From the cell containing the given text, extract its center point as [x, y] coordinate. 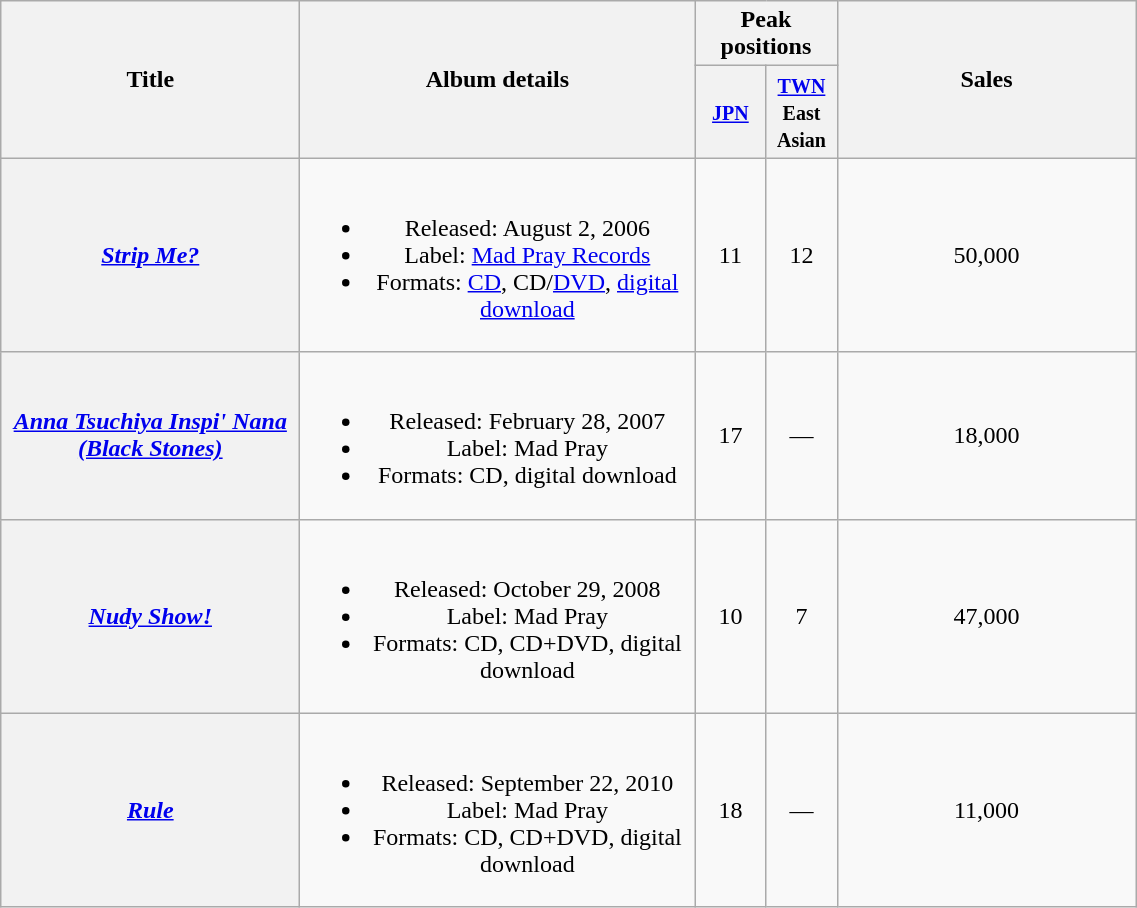
Sales [986, 80]
Released: September 22, 2010Label: Mad PrayFormats: CD, CD+DVD, digital download [498, 810]
Title [150, 80]
TWN East Asian [802, 112]
Strip Me? [150, 255]
Nudy Show! [150, 616]
18,000 [986, 436]
JPN [730, 112]
Released: October 29, 2008Label: Mad PrayFormats: CD, CD+DVD, digital download [498, 616]
Peak positions [766, 34]
17 [730, 436]
47,000 [986, 616]
50,000 [986, 255]
Album details [498, 80]
18 [730, 810]
10 [730, 616]
Released: August 2, 2006Label: Mad Pray RecordsFormats: CD, CD/DVD, digital download [498, 255]
Released: February 28, 2007Label: Mad PrayFormats: CD, digital download [498, 436]
Rule [150, 810]
Anna Tsuchiya Inspi' Nana (Black Stones) [150, 436]
11 [730, 255]
12 [802, 255]
7 [802, 616]
11,000 [986, 810]
